Detect which cell encompasses the target text, then output its [x, y] center coordinate. 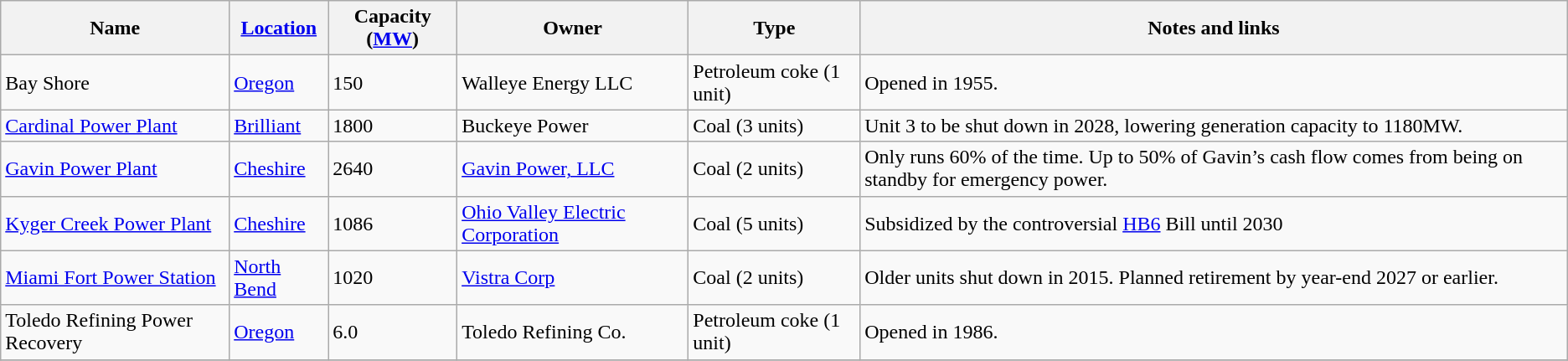
Opened in 1986. [1215, 332]
Ohio Valley Electric Corporation [573, 223]
1086 [393, 223]
1800 [393, 126]
Coal (5 units) [774, 223]
Vistra Corp [573, 278]
Owner [573, 28]
Subsidized by the controversial HB6 Bill until 2030 [1215, 223]
Toledo Refining Power Recovery [116, 332]
Gavin Power Plant [116, 169]
Gavin Power, LLC [573, 169]
6.0 [393, 332]
Coal (3 units) [774, 126]
Older units shut down in 2015. Planned retirement by year-end 2027 or earlier. [1215, 278]
Brilliant [279, 126]
Capacity (MW) [393, 28]
1020 [393, 278]
150 [393, 82]
Walleye Energy LLC [573, 82]
Notes and links [1215, 28]
Unit 3 to be shut down in 2028, lowering generation capacity to 1180MW. [1215, 126]
Buckeye Power [573, 126]
Cardinal Power Plant [116, 126]
Bay Shore [116, 82]
Toledo Refining Co. [573, 332]
Name [116, 28]
North Bend [279, 278]
Only runs 60% of the time. Up to 50% of Gavin’s cash flow comes from being on standby for emergency power. [1215, 169]
Kyger Creek Power Plant [116, 223]
Miami Fort Power Station [116, 278]
Location [279, 28]
Opened in 1955. [1215, 82]
Type [774, 28]
2640 [393, 169]
